Return the (x, y) coordinate for the center point of the cell that contains the specified text.  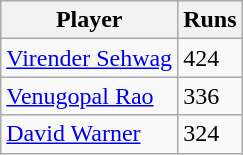
Virender Sehwag (90, 58)
Runs (210, 20)
Venugopal Rao (90, 96)
David Warner (90, 134)
336 (210, 96)
Player (90, 20)
324 (210, 134)
424 (210, 58)
